Locate the cell with the specified text and output its (x, y) center coordinate. 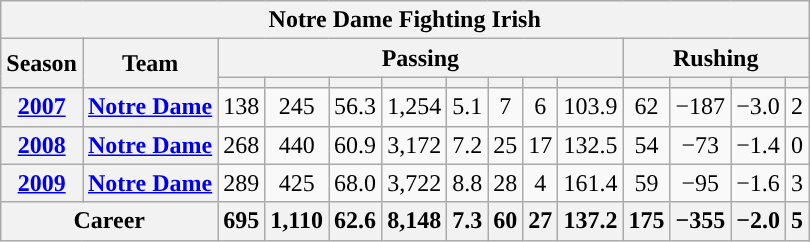
137.2 (590, 221)
3,172 (414, 145)
5 (796, 221)
Season (42, 64)
7 (506, 107)
0 (796, 145)
289 (242, 183)
2007 (42, 107)
−2.0 (758, 221)
17 (540, 145)
−3.0 (758, 107)
1,110 (297, 221)
7.2 (468, 145)
3 (796, 183)
Team (150, 64)
8.8 (468, 183)
54 (646, 145)
5.1 (468, 107)
2008 (42, 145)
2009 (42, 183)
62 (646, 107)
62.6 (356, 221)
59 (646, 183)
60 (506, 221)
Passing (420, 58)
Career (110, 221)
138 (242, 107)
175 (646, 221)
3,722 (414, 183)
Notre Dame Fighting Irish (405, 20)
440 (297, 145)
Rushing (716, 58)
25 (506, 145)
7.3 (468, 221)
−1.6 (758, 183)
245 (297, 107)
268 (242, 145)
28 (506, 183)
56.3 (356, 107)
60.9 (356, 145)
−355 (700, 221)
103.9 (590, 107)
−73 (700, 145)
68.0 (356, 183)
27 (540, 221)
−95 (700, 183)
132.5 (590, 145)
425 (297, 183)
695 (242, 221)
6 (540, 107)
−187 (700, 107)
−1.4 (758, 145)
161.4 (590, 183)
1,254 (414, 107)
4 (540, 183)
8,148 (414, 221)
2 (796, 107)
